Return the [X, Y] coordinate for the center point of the cell that contains the specified text.  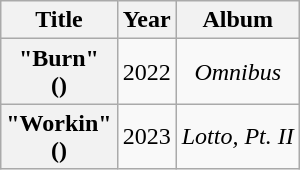
Lotto, Pt. II [238, 136]
Title [59, 20]
"Workin"() [59, 136]
2022 [146, 72]
"Burn"() [59, 72]
Year [146, 20]
2023 [146, 136]
Album [238, 20]
Omnibus [238, 72]
